Provide the [X, Y] coordinate of the cell's center where the given text is located.  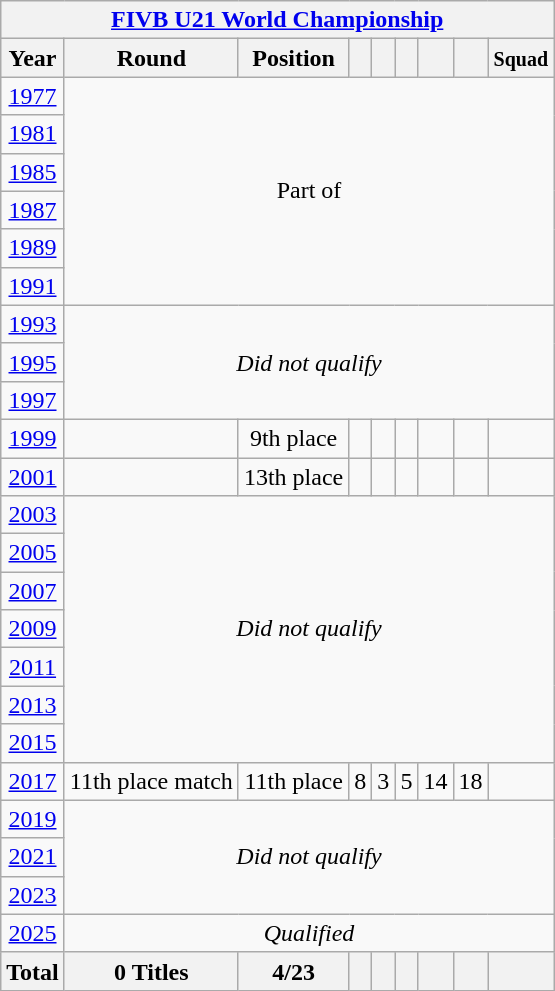
5 [406, 781]
2015 [33, 743]
Part of [308, 191]
11th place [293, 781]
2009 [33, 629]
14 [436, 781]
2001 [33, 477]
4/23 [293, 971]
8 [360, 781]
1987 [33, 210]
1991 [33, 286]
2007 [33, 591]
11th place match [151, 781]
2013 [33, 705]
1999 [33, 438]
1997 [33, 400]
Round [151, 58]
Year [33, 58]
2011 [33, 667]
9th place [293, 438]
1985 [33, 172]
2025 [33, 933]
0 Titles [151, 971]
Total [33, 971]
1995 [33, 362]
FIVB U21 World Championship [278, 20]
1989 [33, 248]
2021 [33, 857]
2023 [33, 895]
Qualified [308, 933]
2017 [33, 781]
3 [384, 781]
1993 [33, 324]
Position [293, 58]
1981 [33, 134]
1977 [33, 96]
18 [470, 781]
2019 [33, 819]
13th place [293, 477]
Squad [521, 58]
2003 [33, 515]
2005 [33, 553]
